Extract the [x, y] coordinate from the center of the cell holding the provided text.  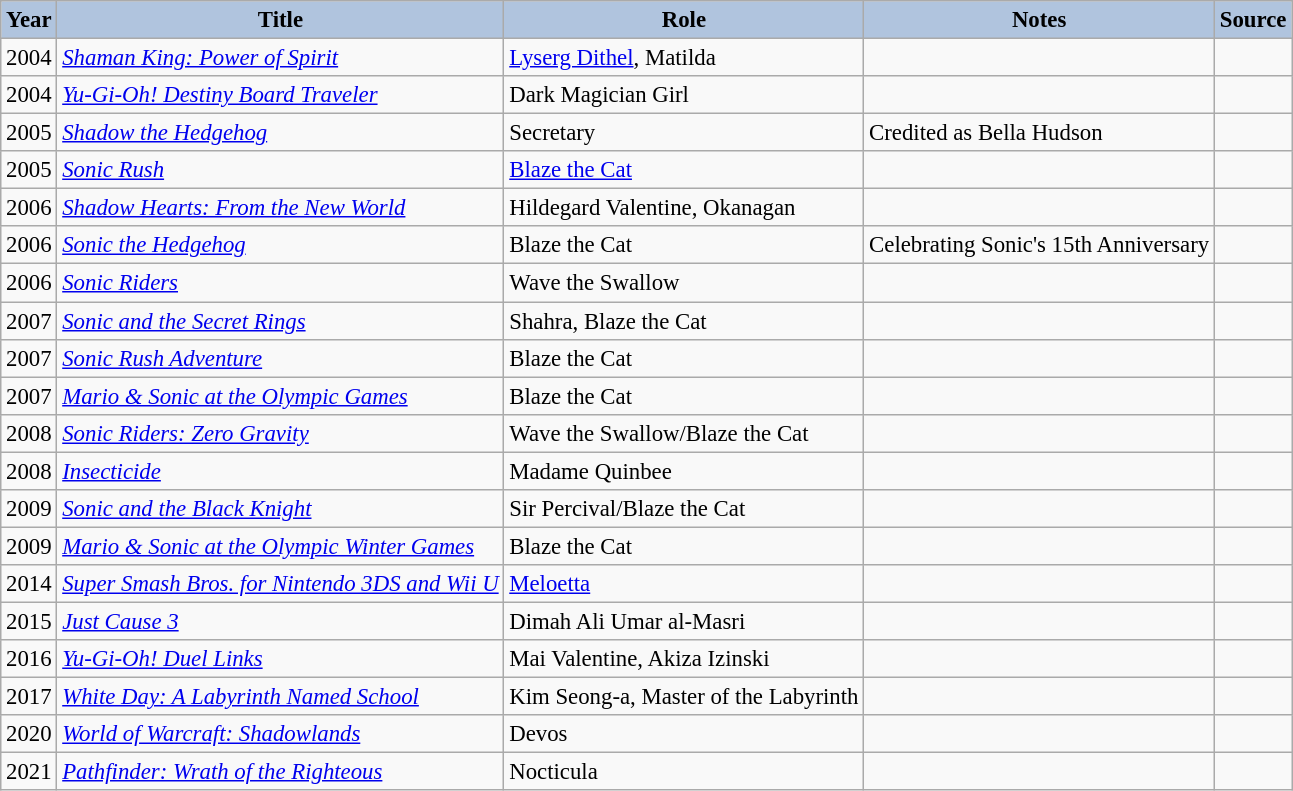
Credited as Bella Hudson [1040, 133]
Mai Valentine, Akiza Izinski [684, 659]
Sir Percival/Blaze the Cat [684, 509]
2017 [29, 697]
Sonic Riders: Zero Gravity [280, 433]
Sonic and the Black Knight [280, 509]
White Day: A Labyrinth Named School [280, 697]
Wave the Swallow/Blaze the Cat [684, 433]
Devos [684, 734]
2016 [29, 659]
Madame Quinbee [684, 471]
Shadow the Hedgehog [280, 133]
Just Cause 3 [280, 621]
Shahra, Blaze the Cat [684, 321]
Insecticide [280, 471]
Celebrating Sonic's 15th Anniversary [1040, 245]
Notes [1040, 20]
2021 [29, 772]
Sonic and the Secret Rings [280, 321]
Yu-Gi-Oh! Duel Links [280, 659]
Source [1252, 20]
Dark Magician Girl [684, 95]
2020 [29, 734]
Sonic Riders [280, 283]
Hildegard Valentine, Okanagan [684, 208]
Lyserg Dithel, Matilda [684, 58]
Title [280, 20]
Kim Seong-a, Master of the Labyrinth [684, 697]
Secretary [684, 133]
2014 [29, 584]
Year [29, 20]
World of Warcraft: Shadowlands [280, 734]
Yu-Gi-Oh! Destiny Board Traveler [280, 95]
2015 [29, 621]
Sonic Rush Adventure [280, 358]
Dimah Ali Umar al-Masri [684, 621]
Sonic Rush [280, 170]
Super Smash Bros. for Nintendo 3DS and Wii U [280, 584]
Nocticula [684, 772]
Shaman King: Power of Spirit [280, 58]
Wave the Swallow [684, 283]
Mario & Sonic at the Olympic Winter Games [280, 546]
Shadow Hearts: From the New World [280, 208]
Sonic the Hedgehog [280, 245]
Pathfinder: Wrath of the Righteous [280, 772]
Role [684, 20]
Meloetta [684, 584]
Mario & Sonic at the Olympic Games [280, 396]
